Locate the cell with the specified text and output its (X, Y) center coordinate. 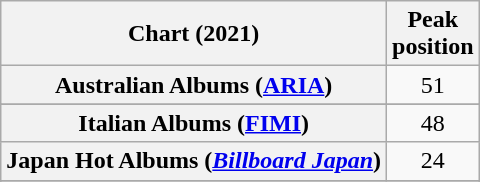
Italian Albums (FIMI) (194, 123)
Peakposition (433, 34)
51 (433, 85)
Japan Hot Albums (Billboard Japan) (194, 161)
48 (433, 123)
24 (433, 161)
Australian Albums (ARIA) (194, 85)
Chart (2021) (194, 34)
